Detect which cell encompasses the target text, then output its [X, Y] center coordinate. 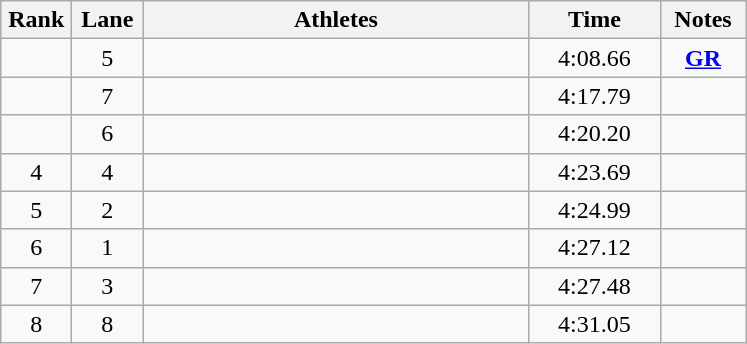
4:23.69 [594, 172]
3 [108, 286]
Time [594, 20]
4:20.20 [594, 134]
Notes [703, 20]
4:27.12 [594, 248]
Lane [108, 20]
Athletes [336, 20]
4:24.99 [594, 210]
4:17.79 [594, 96]
GR [703, 58]
4:08.66 [594, 58]
Rank [36, 20]
4:27.48 [594, 286]
2 [108, 210]
4:31.05 [594, 324]
1 [108, 248]
